Scan for the cell matching the given text and deliver its [x, y] coordinate at center. 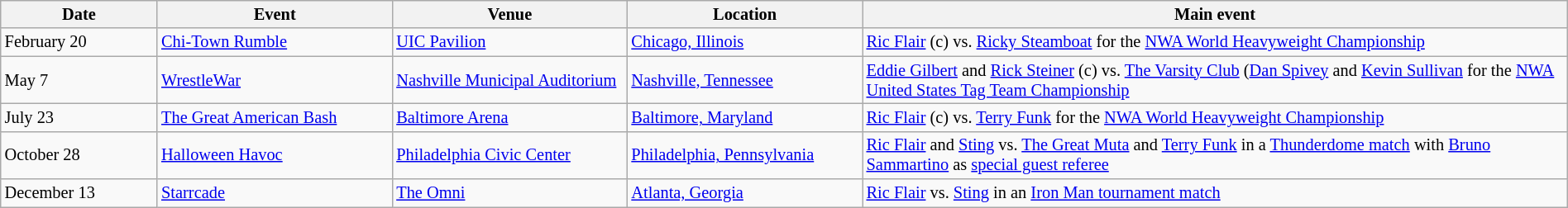
Event [275, 14]
Ric Flair (c) vs. Ricky Steamboat for the NWA World Heavyweight Championship [1216, 42]
December 13 [79, 193]
February 20 [79, 42]
Chicago, Illinois [745, 42]
Halloween Havoc [275, 155]
Baltimore Arena [509, 117]
October 28 [79, 155]
July 23 [79, 117]
Location [745, 14]
Ric Flair and Sting vs. The Great Muta and Terry Funk in a Thunderdome match with Bruno Sammartino as special guest referee [1216, 155]
Baltimore, Maryland [745, 117]
Philadelphia, Pennsylvania [745, 155]
The Great American Bash [275, 117]
Philadelphia Civic Center [509, 155]
UIC Pavilion [509, 42]
Ric Flair vs. Sting in an Iron Man tournament match [1216, 193]
May 7 [79, 80]
Nashville Municipal Auditorium [509, 80]
Date [79, 14]
Nashville, Tennessee [745, 80]
Venue [509, 14]
Ric Flair (c) vs. Terry Funk for the NWA World Heavyweight Championship [1216, 117]
The Omni [509, 193]
Atlanta, Georgia [745, 193]
Starrcade [275, 193]
Eddie Gilbert and Rick Steiner (c) vs. The Varsity Club (Dan Spivey and Kevin Sullivan for the NWA United States Tag Team Championship [1216, 80]
Main event [1216, 14]
Chi-Town Rumble [275, 42]
WrestleWar [275, 80]
